Return the (x, y) coordinate for the center point of the cell that contains the specified text.  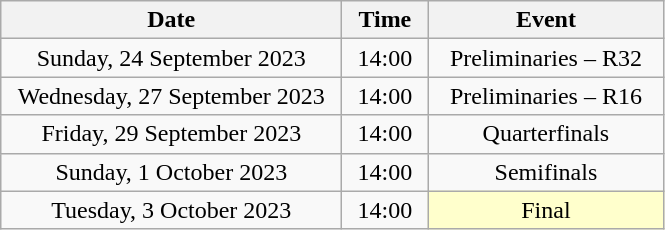
Sunday, 24 September 2023 (172, 58)
Preliminaries – R32 (546, 58)
Date (172, 20)
Sunday, 1 October 2023 (172, 172)
Final (546, 210)
Quarterfinals (546, 134)
Friday, 29 September 2023 (172, 134)
Wednesday, 27 September 2023 (172, 96)
Preliminaries – R16 (546, 96)
Event (546, 20)
Time (385, 20)
Semifinals (546, 172)
Tuesday, 3 October 2023 (172, 210)
